Search for the cell housing the specified text and yield its [x, y] center coordinate. 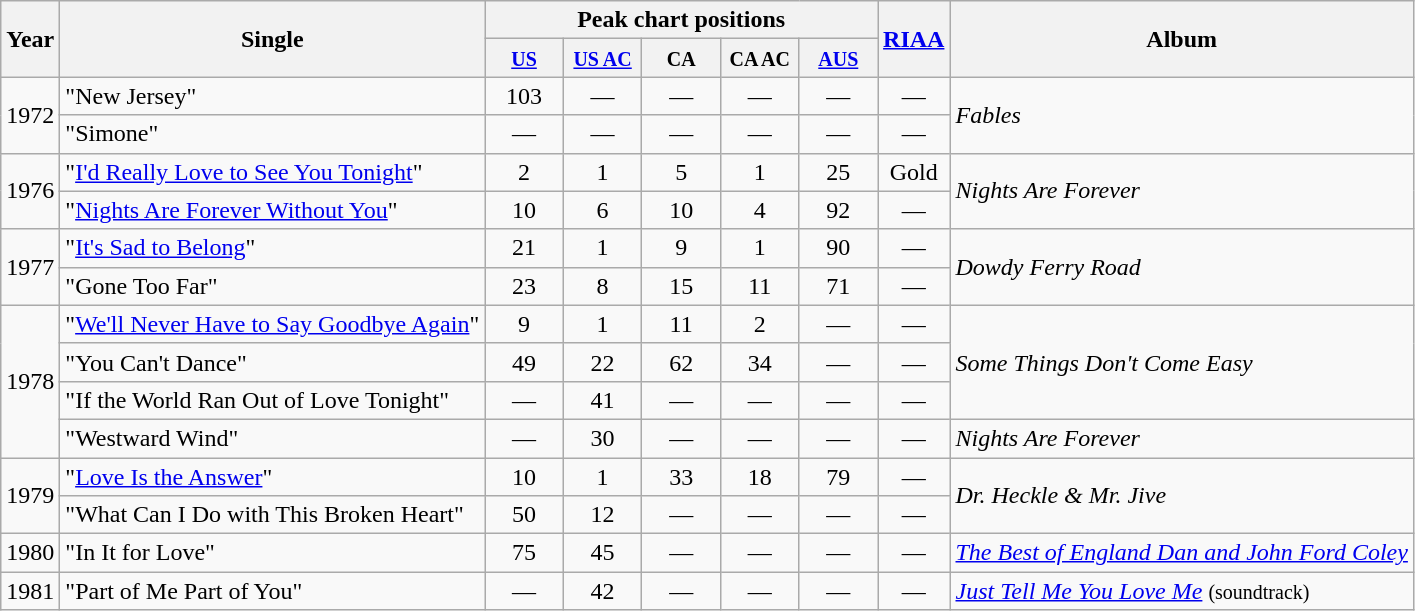
CA AC [760, 58]
Dr. Heckle & Mr. Jive [1182, 496]
Some Things Don't Come Easy [1182, 362]
1978 [30, 381]
30 [602, 438]
79 [838, 477]
"Part of Me Part of You" [272, 591]
The Best of England Dan and John Ford Coley [1182, 553]
Album [1182, 39]
"New Jersey" [272, 96]
1972 [30, 115]
6 [602, 210]
92 [838, 210]
22 [602, 362]
Gold [914, 172]
US AC [602, 58]
25 [838, 172]
"In It for Love" [272, 553]
1980 [30, 553]
1981 [30, 591]
71 [838, 286]
5 [682, 172]
Just Tell Me You Love Me (soundtrack) [1182, 591]
41 [602, 400]
75 [524, 553]
"Love Is the Answer" [272, 477]
23 [524, 286]
"What Can I Do with This Broken Heart" [272, 515]
"If the World Ran Out of Love Tonight" [272, 400]
4 [760, 210]
AUS [838, 58]
Single [272, 39]
"It's Sad to Belong" [272, 248]
1977 [30, 267]
"Nights Are Forever Without You" [272, 210]
"I'd Really Love to See You Tonight" [272, 172]
1976 [30, 191]
15 [682, 286]
Dowdy Ferry Road [1182, 267]
Peak chart positions [682, 20]
"We'll Never Have to Say Goodbye Again" [272, 324]
US [524, 58]
12 [602, 515]
"Gone Too Far" [272, 286]
1979 [30, 496]
"Westward Wind" [272, 438]
42 [602, 591]
CA [682, 58]
21 [524, 248]
18 [760, 477]
34 [760, 362]
90 [838, 248]
33 [682, 477]
103 [524, 96]
8 [602, 286]
"Simone" [272, 134]
"You Can't Dance" [272, 362]
Fables [1182, 115]
50 [524, 515]
45 [602, 553]
RIAA [914, 39]
49 [524, 362]
62 [682, 362]
Year [30, 39]
